Detect which cell encompasses the target text, then output its (X, Y) center coordinate. 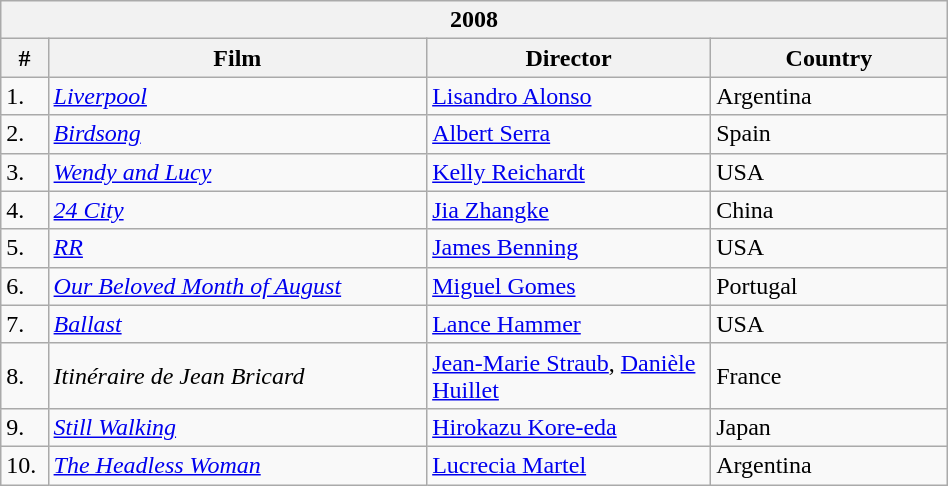
Albert Serra (569, 134)
Ballast (238, 324)
Kelly Reichardt (569, 172)
Portugal (830, 286)
3. (24, 172)
Lance Hammer (569, 324)
Still Walking (238, 427)
2. (24, 134)
Birdsong (238, 134)
Country (830, 58)
4. (24, 210)
Itinéraire de Jean Bricard (238, 376)
24 City (238, 210)
7. (24, 324)
9. (24, 427)
Lucrecia Martel (569, 465)
James Benning (569, 248)
Japan (830, 427)
6. (24, 286)
China (830, 210)
RR (238, 248)
Jia Zhangke (569, 210)
Liverpool (238, 96)
10. (24, 465)
Lisandro Alonso (569, 96)
8. (24, 376)
# (24, 58)
Miguel Gomes (569, 286)
1. (24, 96)
Jean-Marie Straub, Danièle Huillet (569, 376)
2008 (474, 20)
5. (24, 248)
Wendy and Lucy (238, 172)
Spain (830, 134)
Film (238, 58)
Director (569, 58)
France (830, 376)
Hirokazu Kore-eda (569, 427)
Our Beloved Month of August (238, 286)
The Headless Woman (238, 465)
